From the cell containing the given text, extract its center point as [x, y] coordinate. 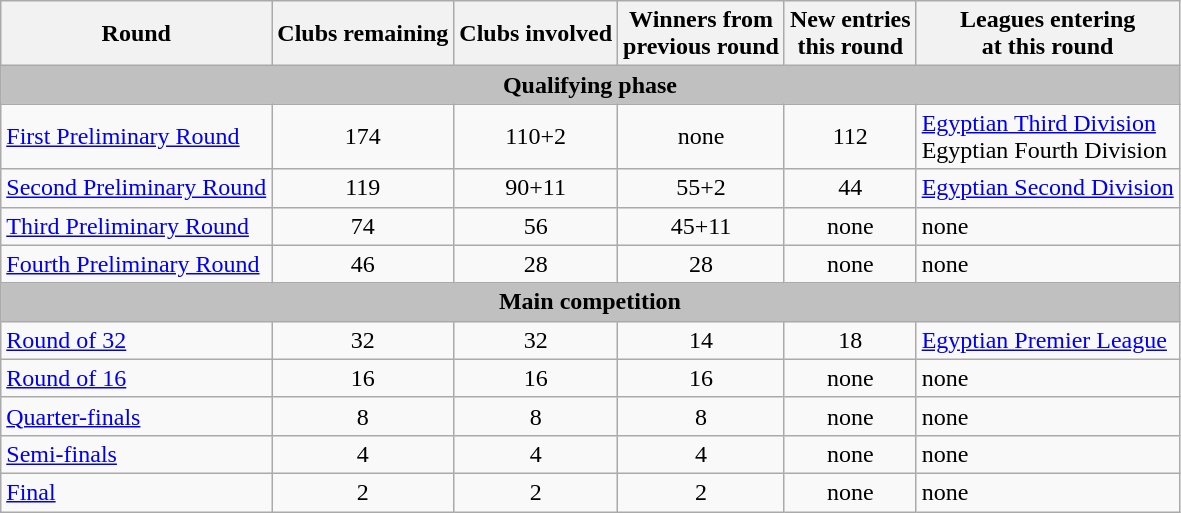
Winners fromprevious round [702, 34]
46 [363, 264]
56 [536, 226]
Egyptian Third DivisionEgyptian Fourth Division [1048, 136]
45+11 [702, 226]
Round of 16 [136, 378]
174 [363, 136]
Semi-finals [136, 454]
Round of 32 [136, 340]
New entriesthis round [850, 34]
44 [850, 188]
18 [850, 340]
Third Preliminary Round [136, 226]
90+11 [536, 188]
110+2 [536, 136]
112 [850, 136]
Qualifying phase [590, 85]
Clubs involved [536, 34]
Second Preliminary Round [136, 188]
14 [702, 340]
First Preliminary Round [136, 136]
119 [363, 188]
Main competition [590, 302]
Final [136, 492]
Round [136, 34]
55+2 [702, 188]
Clubs remaining [363, 34]
Egyptian Premier League [1048, 340]
Egyptian Second Division [1048, 188]
74 [363, 226]
Quarter-finals [136, 416]
Fourth Preliminary Round [136, 264]
Leagues enteringat this round [1048, 34]
